Extract the (X, Y) coordinate from the center of the cell holding the provided text.  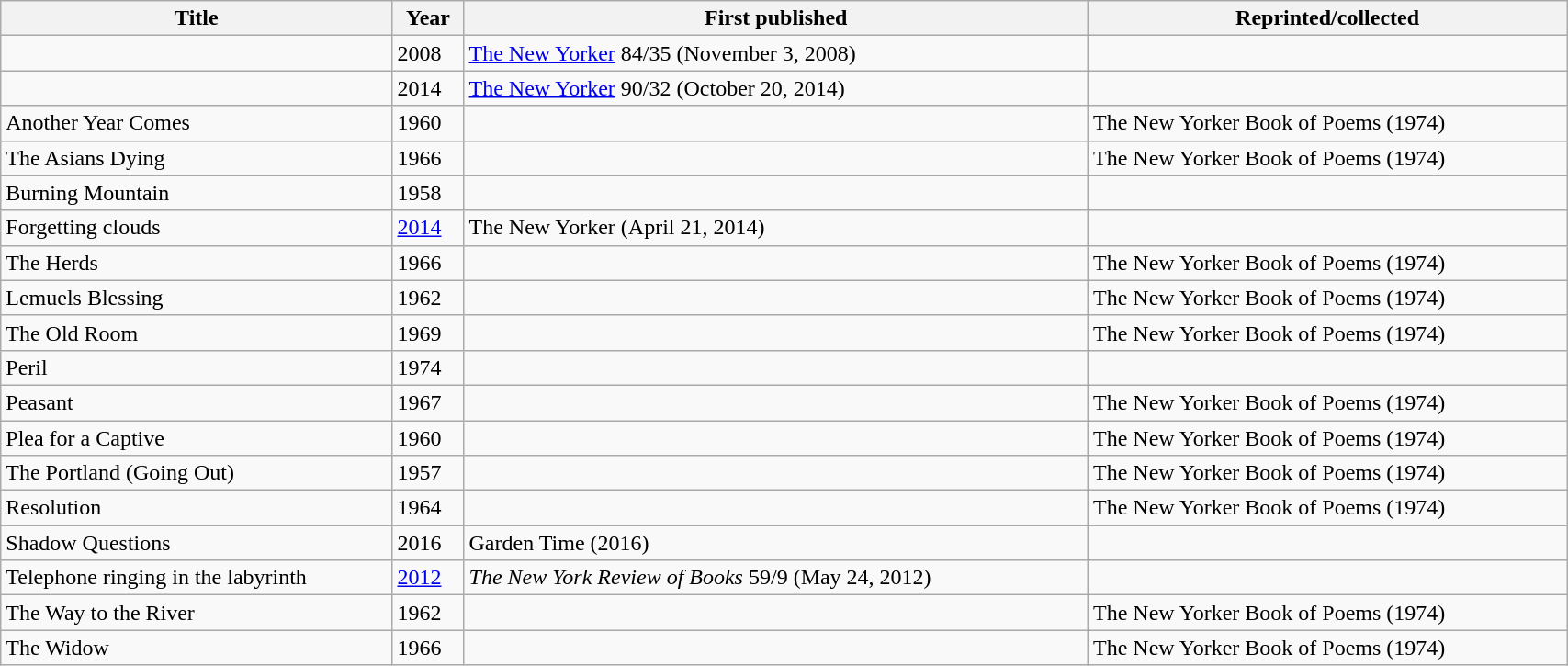
Lemuels Blessing (197, 298)
Forgetting clouds (197, 228)
1958 (428, 193)
Another Year Comes (197, 123)
The New Yorker 90/32 (October 20, 2014) (775, 88)
1969 (428, 333)
Resolution (197, 508)
Plea for a Captive (197, 438)
The Herds (197, 263)
Title (197, 18)
Year (428, 18)
2016 (428, 543)
Shadow Questions (197, 543)
1967 (428, 402)
The Widow (197, 648)
Telephone ringing in the labyrinth (197, 578)
The New Yorker (April 21, 2014) (775, 228)
1964 (428, 508)
The Portland (Going Out) (197, 473)
2008 (428, 53)
Peasant (197, 402)
Reprinted/collected (1326, 18)
2012 (428, 578)
First published (775, 18)
The New York Review of Books 59/9 (May 24, 2012) (775, 578)
1957 (428, 473)
The Old Room (197, 333)
The Way to the River (197, 613)
Burning Mountain (197, 193)
Garden Time (2016) (775, 543)
1974 (428, 367)
Peril (197, 367)
The New Yorker 84/35 (November 3, 2008) (775, 53)
The Asians Dying (197, 158)
